Identify which cell holds the provided text, then report its (x, y) central coordinate. 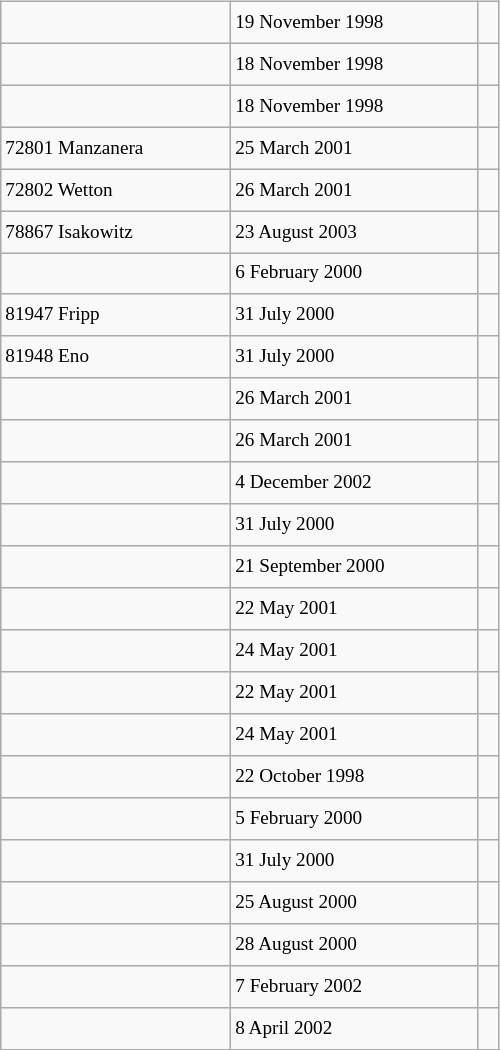
19 November 1998 (354, 22)
8 April 2002 (354, 1028)
6 February 2000 (354, 274)
4 December 2002 (354, 483)
21 September 2000 (354, 567)
5 February 2000 (354, 819)
25 August 2000 (354, 902)
78867 Isakowitz (116, 232)
23 August 2003 (354, 232)
28 August 2000 (354, 944)
72801 Manzanera (116, 148)
7 February 2002 (354, 986)
72802 Wetton (116, 190)
22 October 1998 (354, 777)
81948 Eno (116, 357)
25 March 2001 (354, 148)
81947 Fripp (116, 315)
